Capture the cell that displays the provided text and extract its [x, y] central coordinate. 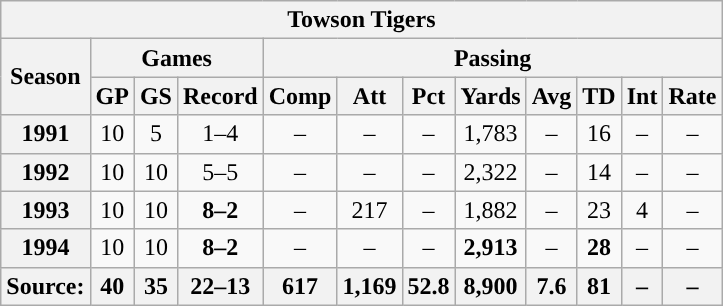
217 [370, 210]
Yards [490, 96]
1992 [46, 172]
Record [220, 96]
1993 [46, 210]
Pct [428, 96]
Int [642, 96]
Passing [492, 58]
16 [599, 134]
5 [156, 134]
7.6 [552, 286]
GP [112, 96]
2,913 [490, 248]
TD [599, 96]
Season [46, 77]
Comp [300, 96]
23 [599, 210]
22–13 [220, 286]
1–4 [220, 134]
14 [599, 172]
40 [112, 286]
2,322 [490, 172]
Att [370, 96]
35 [156, 286]
8,900 [490, 286]
5–5 [220, 172]
1994 [46, 248]
Source: [46, 286]
28 [599, 248]
Avg [552, 96]
617 [300, 286]
1,169 [370, 286]
1991 [46, 134]
Towson Tigers [362, 20]
81 [599, 286]
GS [156, 96]
52.8 [428, 286]
1,882 [490, 210]
4 [642, 210]
Games [176, 58]
Rate [692, 96]
1,783 [490, 134]
